Provide the (x, y) coordinate of the cell's center where the given text is located.  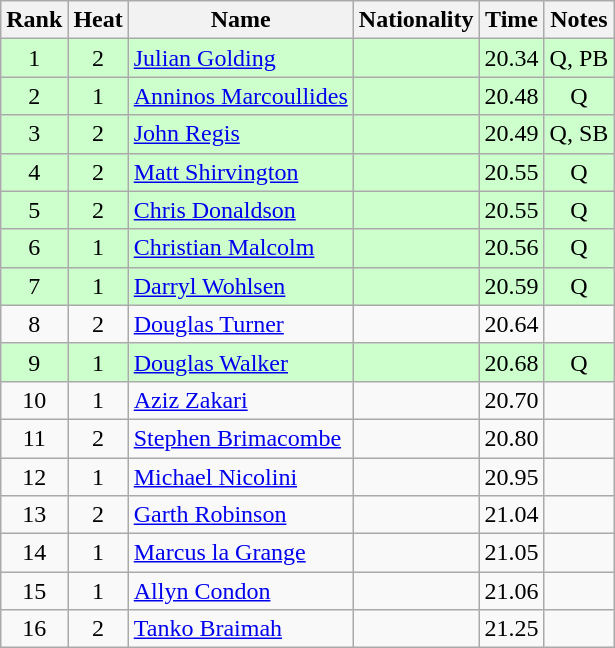
Douglas Turner (240, 324)
21.05 (512, 553)
20.59 (512, 286)
20.70 (512, 400)
8 (34, 324)
Tanko Braimah (240, 629)
20.49 (512, 134)
20.56 (512, 248)
Marcus la Grange (240, 553)
Stephen Brimacombe (240, 438)
14 (34, 553)
Christian Malcolm (240, 248)
Douglas Walker (240, 362)
5 (34, 210)
Q, PB (579, 58)
21.04 (512, 515)
11 (34, 438)
7 (34, 286)
Anninos Marcoullides (240, 96)
6 (34, 248)
Michael Nicolini (240, 477)
Rank (34, 20)
12 (34, 477)
Nationality (416, 20)
3 (34, 134)
Heat (98, 20)
Q, SB (579, 134)
20.95 (512, 477)
20.64 (512, 324)
Notes (579, 20)
20.48 (512, 96)
10 (34, 400)
15 (34, 591)
21.06 (512, 591)
Darryl Wohlsen (240, 286)
Julian Golding (240, 58)
Name (240, 20)
John Regis (240, 134)
Time (512, 20)
Aziz Zakari (240, 400)
13 (34, 515)
20.34 (512, 58)
20.80 (512, 438)
21.25 (512, 629)
Chris Donaldson (240, 210)
Allyn Condon (240, 591)
16 (34, 629)
9 (34, 362)
4 (34, 172)
20.68 (512, 362)
Garth Robinson (240, 515)
Matt Shirvington (240, 172)
